Detect which cell encompasses the target text, then output its [x, y] center coordinate. 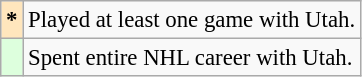
Played at least one game with Utah. [192, 20]
Spent entire NHL career with Utah. [192, 58]
* [12, 20]
